For the text-containing cell, return its midpoint in [X, Y] coordinate format. 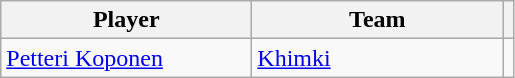
Petteri Koponen [126, 58]
Khimki [378, 58]
Player [126, 20]
Team [378, 20]
